Scan for the cell matching the given text and deliver its [X, Y] coordinate at center. 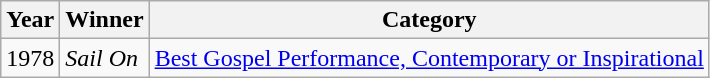
1978 [30, 58]
Sail On [104, 58]
Winner [104, 20]
Category [429, 20]
Year [30, 20]
Best Gospel Performance, Contemporary or Inspirational [429, 58]
